Return the [X, Y] coordinate for the center point of the cell that contains the specified text.  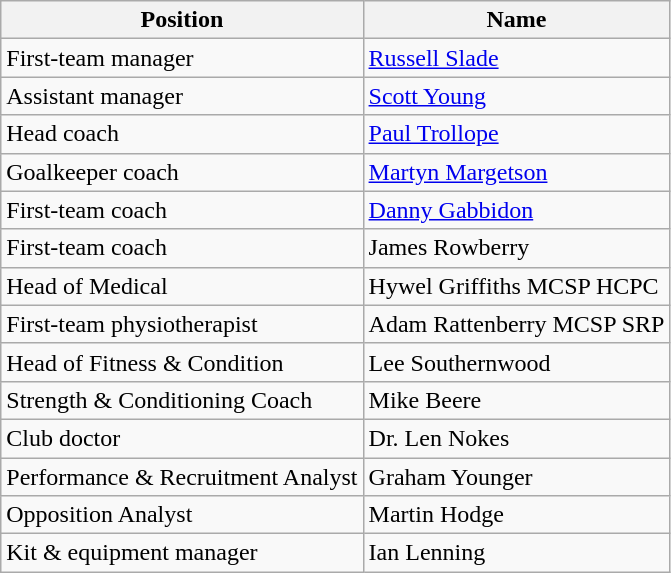
Assistant manager [182, 96]
Goalkeeper coach [182, 172]
Adam Rattenberry MCSP SRP [516, 324]
First-team manager [182, 58]
Dr. Len Nokes [516, 438]
Opposition Analyst [182, 515]
Name [516, 20]
Danny Gabbidon [516, 210]
Scott Young [516, 96]
Head coach [182, 134]
Hywel Griffiths MCSP HCPC [516, 286]
Kit & equipment manager [182, 553]
Ian Lenning [516, 553]
Club doctor [182, 438]
Graham Younger [516, 477]
Russell Slade [516, 58]
Head of Fitness & Condition [182, 362]
Head of Medical [182, 286]
James Rowberry [516, 248]
Lee Southernwood [516, 362]
Position [182, 20]
Performance & Recruitment Analyst [182, 477]
Martin Hodge [516, 515]
Strength & Conditioning Coach [182, 400]
First-team physiotherapist [182, 324]
Mike Beere [516, 400]
Paul Trollope [516, 134]
Martyn Margetson [516, 172]
